Provide the [X, Y] coordinate of the cell's center where the given text is located.  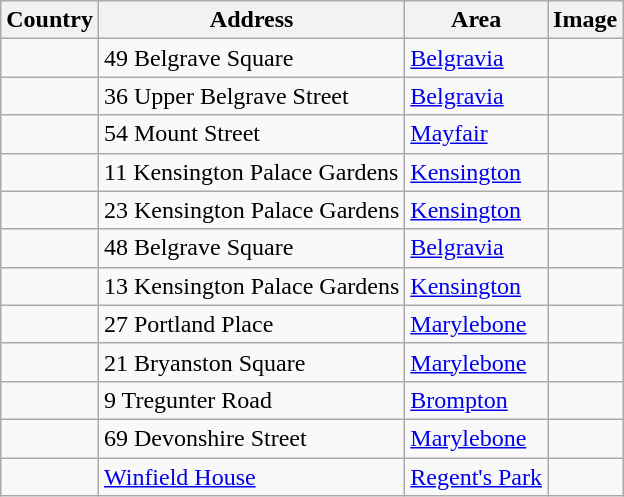
Address [251, 20]
11 Kensington Palace Gardens [251, 172]
69 Devonshire Street [251, 438]
48 Belgrave Square [251, 248]
36 Upper Belgrave Street [251, 96]
9 Tregunter Road [251, 400]
Brompton [476, 400]
49 Belgrave Square [251, 58]
Country [50, 20]
27 Portland Place [251, 324]
23 Kensington Palace Gardens [251, 210]
Image [586, 20]
Regent's Park [476, 477]
13 Kensington Palace Gardens [251, 286]
Area [476, 20]
54 Mount Street [251, 134]
Mayfair [476, 134]
21 Bryanston Square [251, 362]
Winfield House [251, 477]
